Output the [X, Y] coordinate of the center of the cell containing the given text.  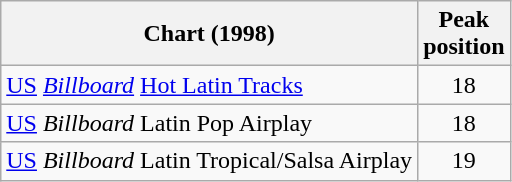
19 [464, 161]
Chart (1998) [210, 34]
Peakposition [464, 34]
US Billboard Latin Pop Airplay [210, 123]
US Billboard Latin Tropical/Salsa Airplay [210, 161]
US Billboard Hot Latin Tracks [210, 85]
